Return (X, Y) of the center of cell containing provided text 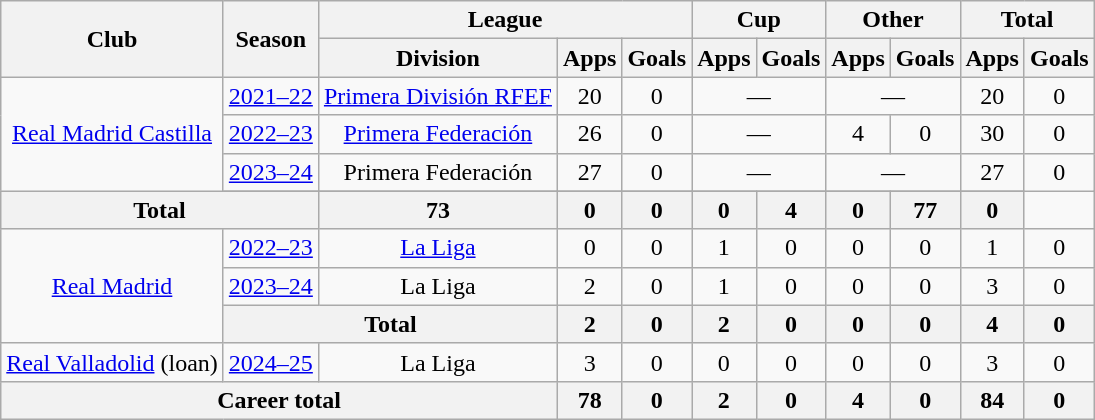
Club (112, 39)
Primera División RFEF (438, 96)
77 (925, 210)
2024–25 (270, 362)
Season (270, 39)
26 (589, 134)
73 (438, 210)
78 (589, 400)
Career total (280, 400)
Cup (759, 20)
2021–22 (270, 96)
Real Madrid (112, 286)
Real Madrid Castilla (112, 134)
League (504, 20)
84 (992, 400)
Division (438, 58)
30 (992, 134)
Other (893, 20)
Real Valladolid (loan) (112, 362)
